Locate the cell with the specified text and output its [X, Y] center coordinate. 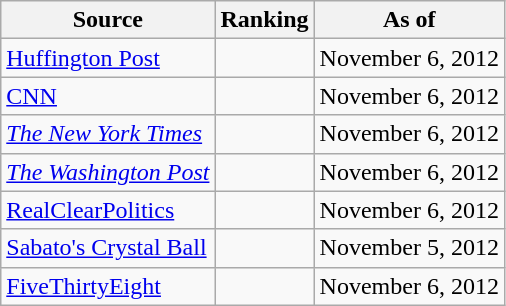
RealClearPolitics [108, 210]
Ranking [264, 20]
Source [108, 20]
Huffington Post [108, 58]
November 5, 2012 [409, 248]
The New York Times [108, 134]
CNN [108, 96]
Sabato's Crystal Ball [108, 248]
As of [409, 20]
The Washington Post [108, 172]
FiveThirtyEight [108, 286]
